Extract the [x, y] coordinate from the center of the cell holding the provided text.  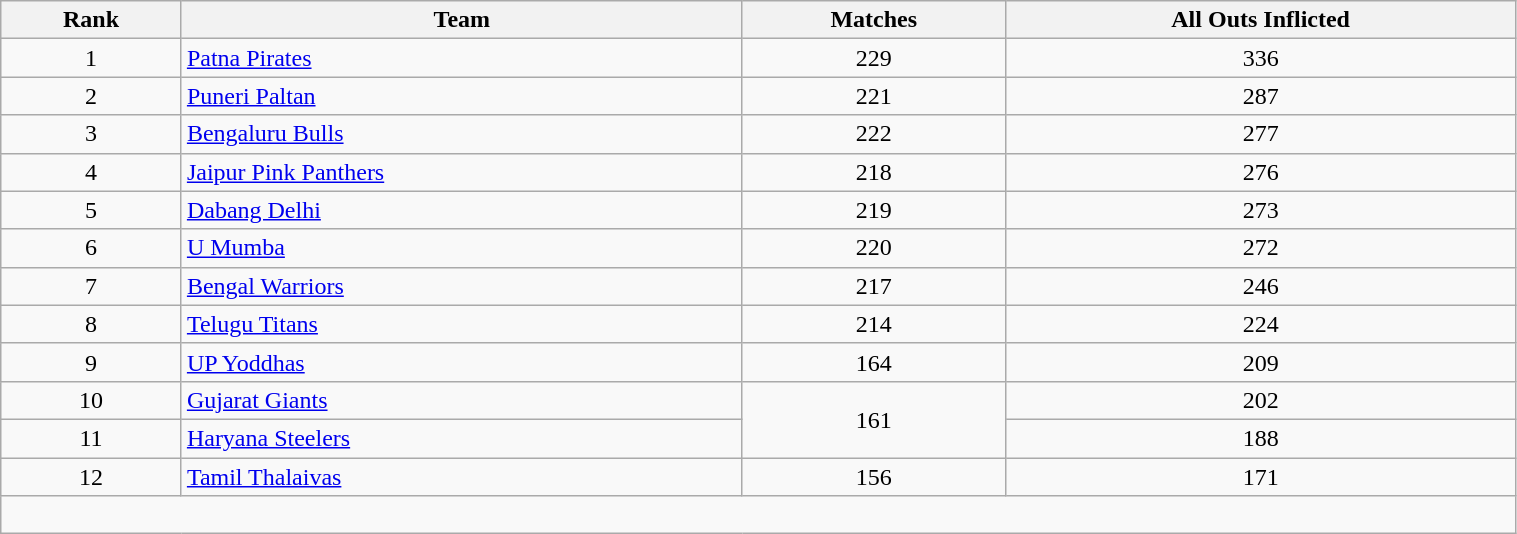
Tamil Thalaivas [462, 477]
221 [874, 96]
12 [92, 477]
2 [92, 96]
9 [92, 362]
U Mumba [462, 248]
Bengal Warriors [462, 286]
8 [92, 324]
220 [874, 248]
214 [874, 324]
Dabang Delhi [462, 210]
5 [92, 210]
336 [1260, 58]
All Outs Inflicted [1260, 20]
229 [874, 58]
209 [1260, 362]
Bengaluru Bulls [462, 134]
10 [92, 400]
156 [874, 477]
246 [1260, 286]
224 [1260, 324]
164 [874, 362]
UP Yoddhas [462, 362]
Patna Pirates [462, 58]
188 [1260, 438]
Telugu Titans [462, 324]
277 [1260, 134]
287 [1260, 96]
Rank [92, 20]
222 [874, 134]
218 [874, 172]
Jaipur Pink Panthers [462, 172]
1 [92, 58]
Haryana Steelers [462, 438]
Gujarat Giants [462, 400]
7 [92, 286]
161 [874, 419]
3 [92, 134]
11 [92, 438]
Matches [874, 20]
202 [1260, 400]
273 [1260, 210]
219 [874, 210]
6 [92, 248]
272 [1260, 248]
Team [462, 20]
217 [874, 286]
Puneri Paltan [462, 96]
4 [92, 172]
276 [1260, 172]
171 [1260, 477]
